Output the (X, Y) coordinate of the center of the cell containing the given text.  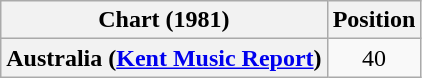
Position (374, 20)
Australia (Kent Music Report) (164, 58)
Chart (1981) (164, 20)
40 (374, 58)
